Return (x, y) of the center of cell containing provided text 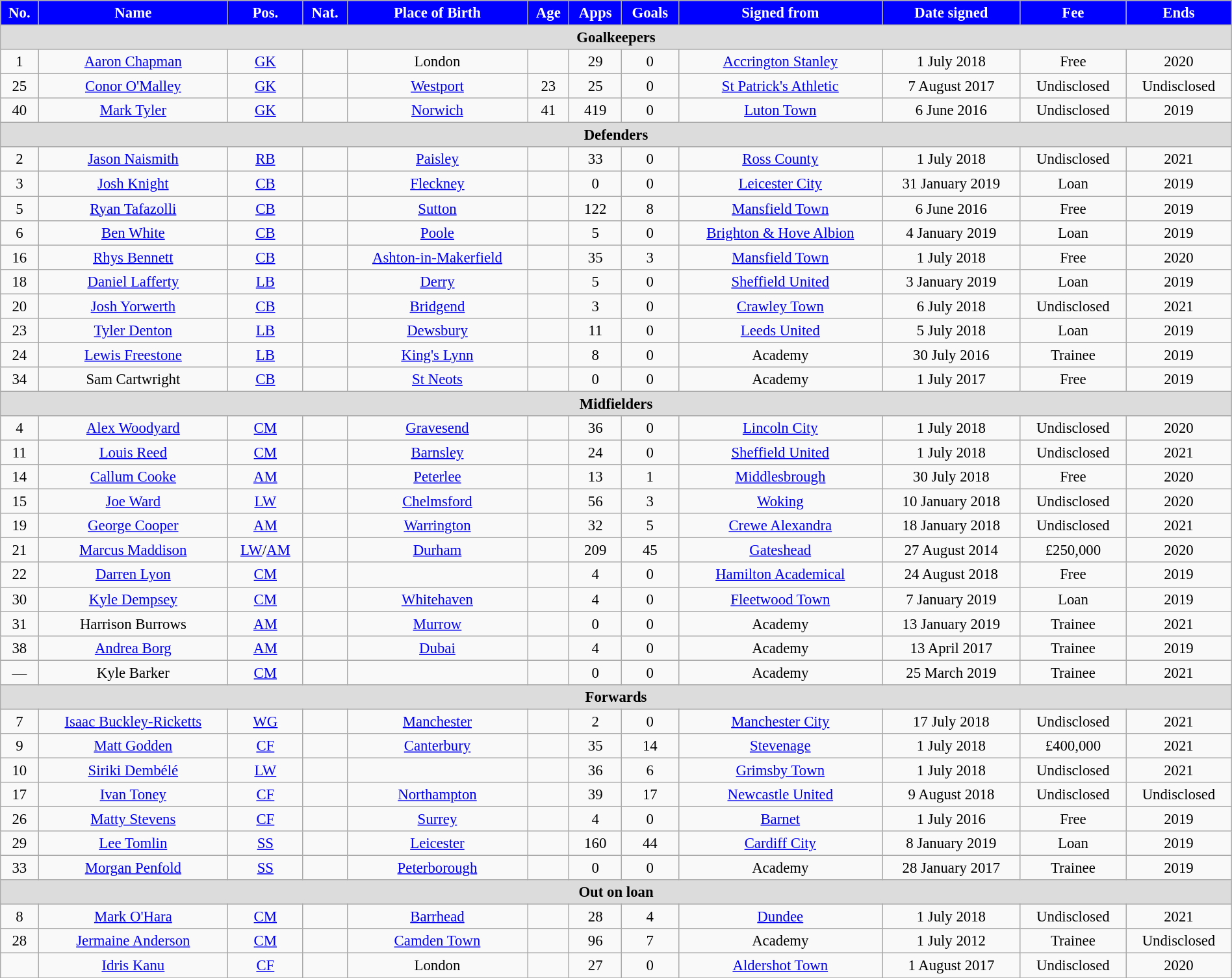
41 (548, 110)
45 (650, 550)
— (19, 673)
Morgan Penfold (133, 868)
Westport (437, 86)
Fee (1073, 13)
Name (133, 13)
Forwards (616, 697)
£250,000 (1073, 550)
Whitehaven (437, 599)
WG (265, 721)
Sutton (437, 209)
Fleckney (437, 184)
Jason Naismith (133, 159)
31 (19, 624)
Murrow (437, 624)
Goalkeepers (616, 38)
Marcus Maddison (133, 550)
Leeds United (780, 331)
Crewe Alexandra (780, 526)
17 July 2018 (951, 721)
Josh Knight (133, 184)
LW/AM (265, 550)
Alex Woodyard (133, 428)
Ashton-in-Makerfield (437, 257)
Derry (437, 281)
Paisley (437, 159)
No. (19, 13)
Daniel Lafferty (133, 281)
Conor O'Malley (133, 86)
Bridgend (437, 306)
Cardiff City (780, 843)
St Neots (437, 380)
Midfielders (616, 404)
Josh Yorwerth (133, 306)
Rhys Bennett (133, 257)
419 (595, 110)
22 (19, 575)
Barnet (780, 819)
44 (650, 843)
10 (19, 770)
Darren Lyon (133, 575)
Middlesbrough (780, 477)
56 (595, 502)
Norwich (437, 110)
34 (19, 380)
Leicester City (780, 184)
Northampton (437, 795)
Apps (595, 13)
Peterborough (437, 868)
1 July 2012 (951, 942)
19 (19, 526)
Aldershot Town (780, 966)
9 August 2018 (951, 795)
160 (595, 843)
Goals (650, 13)
Joe Ward (133, 502)
Isaac Buckley-Ricketts (133, 721)
Sam Cartwright (133, 380)
28 January 2017 (951, 868)
21 (19, 550)
Dewsbury (437, 331)
Durham (437, 550)
Idris Kanu (133, 966)
Warrington (437, 526)
Age (548, 13)
Ryan Tafazolli (133, 209)
26 (19, 819)
Lincoln City (780, 428)
King's Lynn (437, 355)
30 July 2016 (951, 355)
1 August 2017 (951, 966)
Grimsby Town (780, 770)
Out on loan (616, 892)
27 August 2014 (951, 550)
George Cooper (133, 526)
Newcastle United (780, 795)
Hamilton Academical (780, 575)
18 (19, 281)
122 (595, 209)
Crawley Town (780, 306)
Matt Godden (133, 746)
30 July 2018 (951, 477)
5 July 2018 (951, 331)
Place of Birth (437, 13)
209 (595, 550)
Mark O'Hara (133, 917)
Ends (1179, 13)
Harrison Burrows (133, 624)
Date signed (951, 13)
15 (19, 502)
39 (595, 795)
Defenders (616, 135)
13 (595, 477)
Surrey (437, 819)
Chelmsford (437, 502)
Tyler Denton (133, 331)
32 (595, 526)
7 January 2019 (951, 599)
Louis Reed (133, 453)
30 (19, 599)
Lewis Freestone (133, 355)
Manchester City (780, 721)
Mark Tyler (133, 110)
Accrington Stanley (780, 62)
25 March 2019 (951, 673)
Gravesend (437, 428)
Poole (437, 233)
Kyle Dempsey (133, 599)
7 August 2017 (951, 86)
1 July 2016 (951, 819)
10 January 2018 (951, 502)
Kyle Barker (133, 673)
Woking (780, 502)
Jermaine Anderson (133, 942)
Callum Cooke (133, 477)
38 (19, 648)
9 (19, 746)
Peterlee (437, 477)
20 (19, 306)
Brighton & Hove Albion (780, 233)
13 January 2019 (951, 624)
St Patrick's Athletic (780, 86)
Dundee (780, 917)
Barnsley (437, 453)
31 January 2019 (951, 184)
3 January 2019 (951, 281)
27 (595, 966)
Manchester (437, 721)
Aaron Chapman (133, 62)
1 July 2017 (951, 380)
18 January 2018 (951, 526)
Stevenage (780, 746)
40 (19, 110)
Signed from (780, 13)
Ben White (133, 233)
Matty Stevens (133, 819)
8 January 2019 (951, 843)
4 January 2019 (951, 233)
£400,000 (1073, 746)
Siriki Dembélé (133, 770)
Lee Tomlin (133, 843)
Leicester (437, 843)
Pos. (265, 13)
Ross County (780, 159)
Nat. (325, 13)
6 July 2018 (951, 306)
Ivan Toney (133, 795)
Fleetwood Town (780, 599)
RB (265, 159)
Gateshead (780, 550)
Barrhead (437, 917)
Andrea Borg (133, 648)
Dubai (437, 648)
Canterbury (437, 746)
16 (19, 257)
24 August 2018 (951, 575)
Luton Town (780, 110)
Camden Town (437, 942)
13 April 2017 (951, 648)
96 (595, 942)
